Detect which cell encompasses the target text, then output its (X, Y) center coordinate. 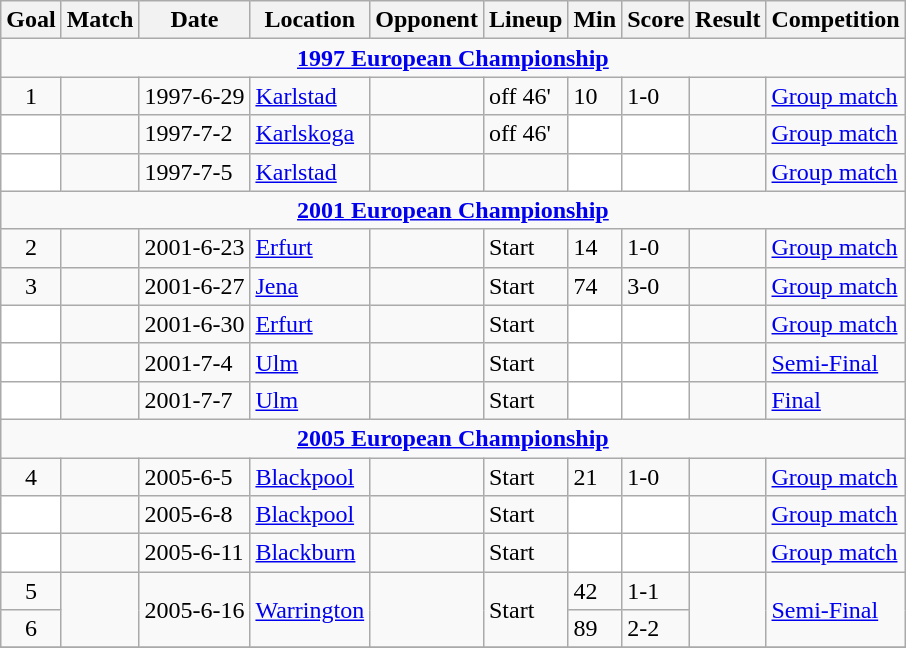
10 (595, 96)
1997 European Championship (453, 58)
Min (595, 20)
3-0 (656, 286)
2005 European Championship (453, 438)
2001 European Championship (453, 210)
Goal (31, 20)
2-2 (656, 629)
74 (595, 286)
Match (100, 20)
1997-7-2 (194, 134)
5 (31, 591)
1997-7-5 (194, 172)
1997-6-29 (194, 96)
3 (31, 286)
Jena (310, 286)
89 (595, 629)
2001-7-4 (194, 362)
2005-6-11 (194, 553)
2005-6-8 (194, 515)
2001-6-30 (194, 324)
Score (656, 20)
Final (836, 400)
14 (595, 248)
Competition (836, 20)
Opponent (427, 20)
21 (595, 477)
2 (31, 248)
2005-6-5 (194, 477)
Result (728, 20)
Blackburn (310, 553)
1-1 (656, 591)
4 (31, 477)
Date (194, 20)
1 (31, 96)
Karlskoga (310, 134)
2001-6-23 (194, 248)
2001-7-7 (194, 400)
2001-6-27 (194, 286)
6 (31, 629)
Lineup (525, 20)
Location (310, 20)
42 (595, 591)
2005-6-16 (194, 610)
Warrington (310, 610)
